Find where the given text appears and provide that cell's center as (X, Y) coordinate. 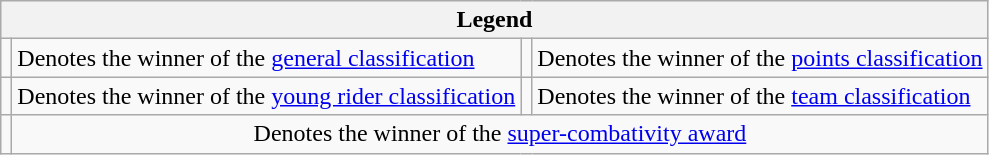
Denotes the winner of the super-combativity award (500, 134)
Legend (494, 20)
Denotes the winner of the points classification (760, 58)
Denotes the winner of the general classification (266, 58)
Denotes the winner of the young rider classification (266, 96)
Denotes the winner of the team classification (760, 96)
